Search for the cell housing the specified text and yield its (X, Y) center coordinate. 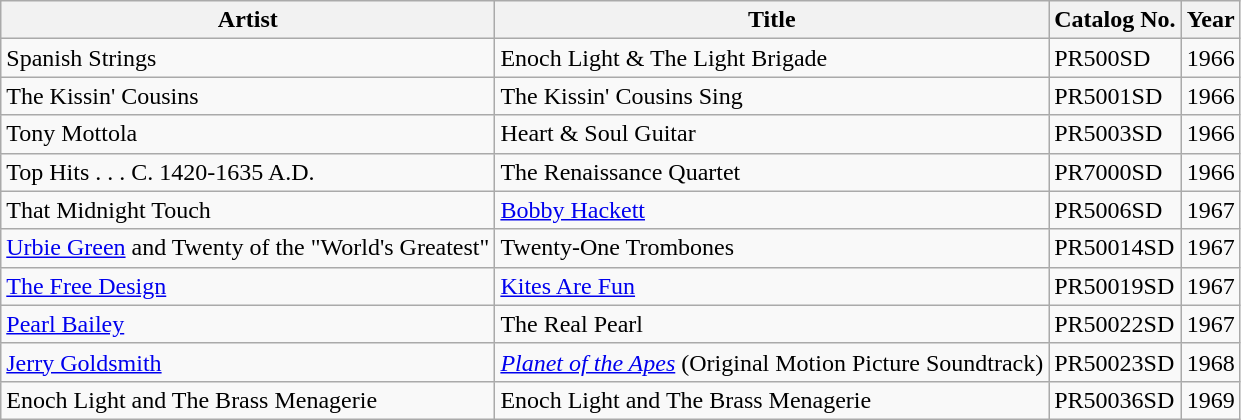
PR50014SD (1115, 248)
The Free Design (248, 286)
PR50019SD (1115, 286)
Year (1210, 20)
That Midnight Touch (248, 210)
Tony Mottola (248, 134)
The Renaissance Quartet (772, 172)
The Kissin' Cousins (248, 96)
PR50023SD (1115, 362)
Planet of the Apes (Original Motion Picture Soundtrack) (772, 362)
1968 (1210, 362)
PR5006SD (1115, 210)
Title (772, 20)
Artist (248, 20)
PR500SD (1115, 58)
The Real Pearl (772, 324)
PR5001SD (1115, 96)
Kites Are Fun (772, 286)
Spanish Strings (248, 58)
Bobby Hackett (772, 210)
Twenty-One Trombones (772, 248)
PR50036SD (1115, 400)
Top Hits . . . C. 1420-1635 A.D. (248, 172)
Heart & Soul Guitar (772, 134)
Catalog No. (1115, 20)
PR50022SD (1115, 324)
PR7000SD (1115, 172)
1969 (1210, 400)
Jerry Goldsmith (248, 362)
The Kissin' Cousins Sing (772, 96)
Pearl Bailey (248, 324)
Urbie Green and Twenty of the "World's Greatest" (248, 248)
PR5003SD (1115, 134)
Enoch Light & The Light Brigade (772, 58)
